Determine the [x, y] coordinate at the center of the cell enclosing the given text.  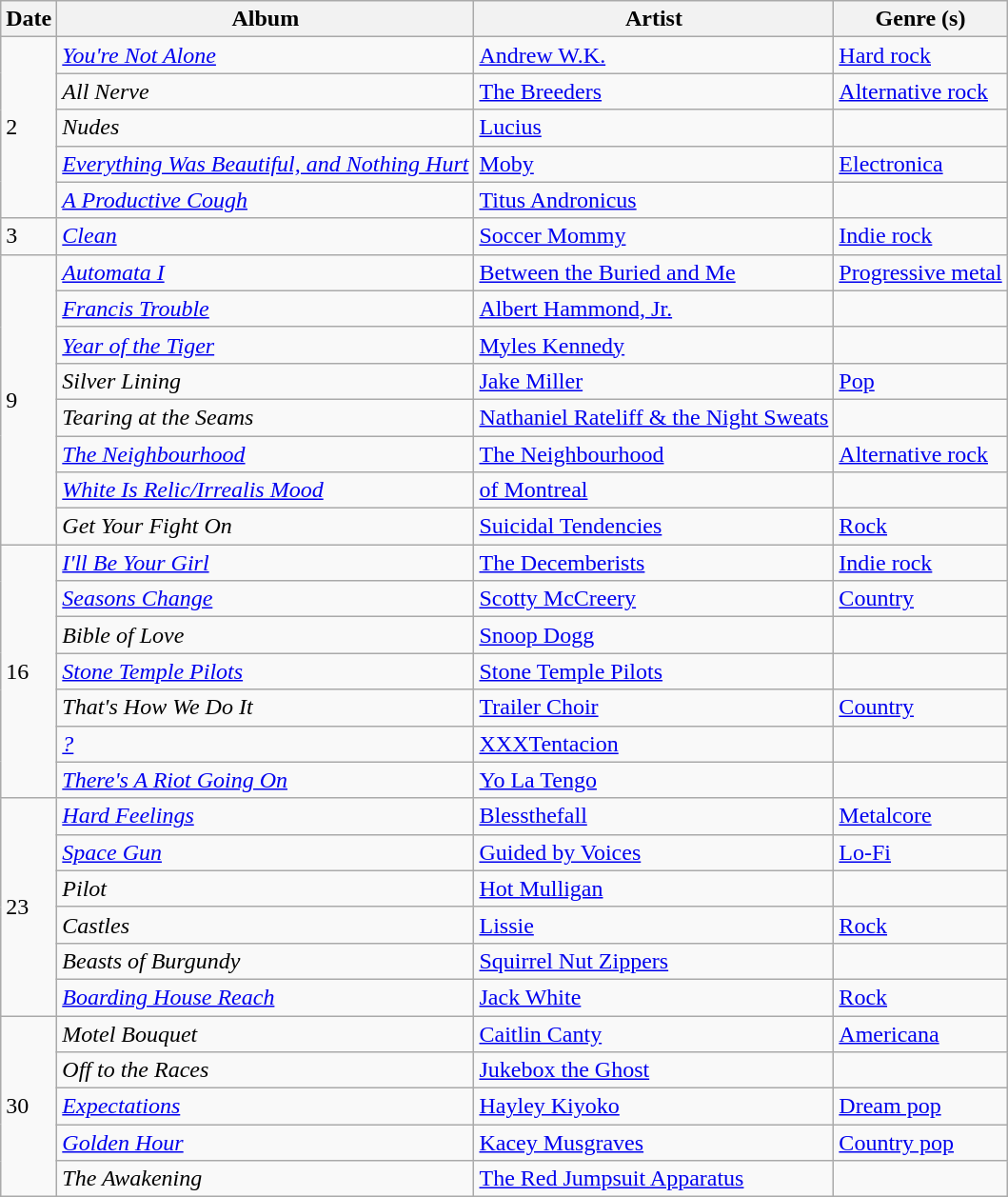
Between the Buried and Me [654, 272]
Squirrel Nut Zippers [654, 961]
of Montreal [654, 490]
30 [29, 1106]
I'll Be Your Girl [266, 563]
Blessthefall [654, 816]
Hayley Kiyoko [654, 1107]
The Red Jumpsuit Apparatus [654, 1179]
16 [29, 671]
There's A Riot Going On [266, 780]
Metalcore [920, 816]
Silver Lining [266, 381]
Snoop Dogg [654, 635]
Lissie [654, 925]
3 [29, 236]
Automata I [266, 272]
All Nerve [266, 91]
Francis Trouble [266, 309]
? [266, 744]
Expectations [266, 1107]
Country pop [920, 1143]
Electronica [920, 164]
Moby [654, 164]
Pilot [266, 888]
23 [29, 907]
Suicidal Tendencies [654, 527]
The Breeders [654, 91]
Year of the Tiger [266, 345]
White Is Relic/Irrealis Mood [266, 490]
Kacey Musgraves [654, 1143]
The Decemberists [654, 563]
Nudes [266, 128]
Pop [920, 381]
Myles Kennedy [654, 345]
Soccer Mommy [654, 236]
You're Not Alone [266, 55]
Album [266, 19]
Tearing at the Seams [266, 417]
Genre (s) [920, 19]
Jack White [654, 997]
That's How We Do It [266, 708]
Trailer Choir [654, 708]
Lucius [654, 128]
Artist [654, 19]
Caitlin Canty [654, 1033]
Hot Mulligan [654, 888]
Lo-Fi [920, 852]
Clean [266, 236]
Castles [266, 925]
Off to the Races [266, 1070]
Guided by Voices [654, 852]
Jukebox the Ghost [654, 1070]
Motel Bouquet [266, 1033]
Get Your Fight On [266, 527]
Jake Miller [654, 381]
2 [29, 128]
Scotty McCreery [654, 599]
Date [29, 19]
A Productive Cough [266, 200]
Boarding House Reach [266, 997]
Beasts of Burgundy [266, 961]
Golden Hour [266, 1143]
Everything Was Beautiful, and Nothing Hurt [266, 164]
Hard Feelings [266, 816]
Space Gun [266, 852]
Progressive metal [920, 272]
Titus Andronicus [654, 200]
Hard rock [920, 55]
Bible of Love [266, 635]
XXXTentacion [654, 744]
The Awakening [266, 1179]
Seasons Change [266, 599]
Albert Hammond, Jr. [654, 309]
Yo La Tengo [654, 780]
Americana [920, 1033]
Andrew W.K. [654, 55]
Nathaniel Rateliff & the Night Sweats [654, 417]
9 [29, 399]
Dream pop [920, 1107]
